Search for the cell housing the specified text and yield its [X, Y] center coordinate. 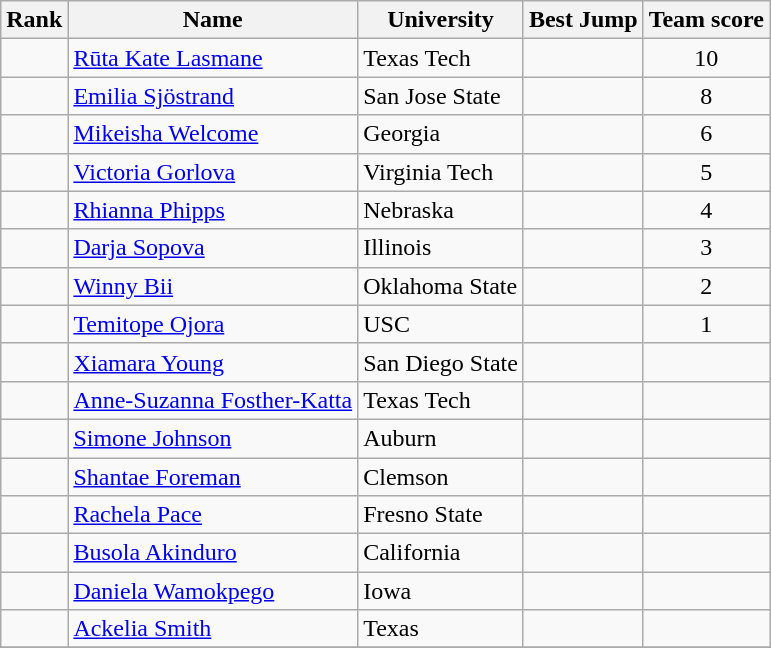
Oklahoma State [441, 286]
Xiamara Young [213, 362]
Best Jump [583, 20]
Illinois [441, 248]
Darja Sopova [213, 248]
San Diego State [441, 362]
Rhianna Phipps [213, 210]
4 [706, 210]
6 [706, 134]
5 [706, 172]
Clemson [441, 477]
Auburn [441, 438]
California [441, 553]
University [441, 20]
Rank [34, 20]
Ackelia Smith [213, 629]
USC [441, 324]
2 [706, 286]
Rachela Pace [213, 515]
Temitope Ojora [213, 324]
Team score [706, 20]
Name [213, 20]
Daniela Wamokpego [213, 591]
Mikeisha Welcome [213, 134]
3 [706, 248]
Anne-Suzanna Fosther-Katta [213, 400]
Texas [441, 629]
Busola Akinduro [213, 553]
Shantae Foreman [213, 477]
Georgia [441, 134]
1 [706, 324]
Rūta Kate Lasmane [213, 58]
Virginia Tech [441, 172]
10 [706, 58]
Iowa [441, 591]
Victoria Gorlova [213, 172]
Simone Johnson [213, 438]
8 [706, 96]
Winny Bii [213, 286]
Fresno State [441, 515]
Nebraska [441, 210]
Emilia Sjöstrand [213, 96]
San Jose State [441, 96]
